Return (X, Y) of the center of cell containing provided text 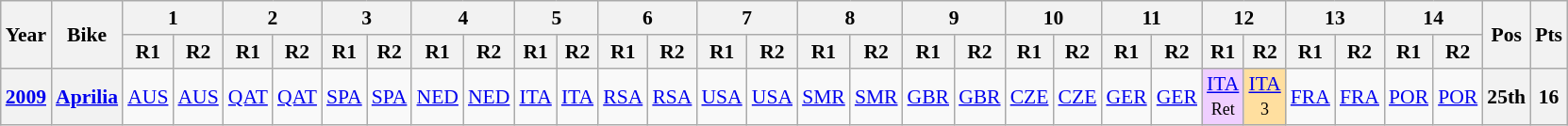
4 (462, 18)
3 (366, 18)
2 (273, 18)
6 (647, 18)
7 (747, 18)
Pos (1506, 34)
Aprilia (87, 96)
Year (26, 34)
1 (174, 18)
25th (1506, 96)
9 (955, 18)
8 (849, 18)
10 (1054, 18)
16 (1549, 96)
5 (557, 18)
12 (1243, 18)
ITARet (1223, 96)
13 (1335, 18)
11 (1151, 18)
Bike (87, 34)
Pts (1549, 34)
ITA3 (1264, 96)
2009 (26, 96)
14 (1433, 18)
